Provide the [x, y] coordinate of the cell's center where the given text is located.  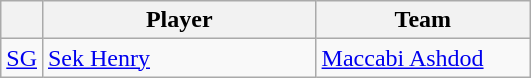
SG [22, 58]
Sek Henry [179, 58]
Player [179, 20]
Maccabi Ashdod [423, 58]
Team [423, 20]
